For the text-containing cell, return its midpoint in [x, y] coordinate format. 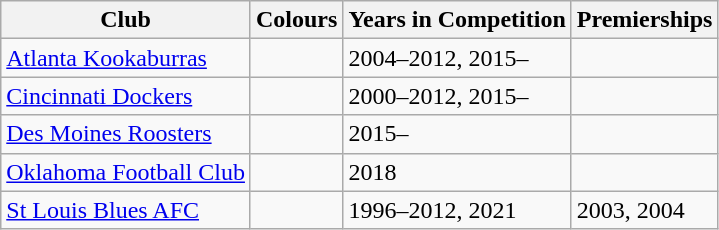
Atlanta Kookaburras [126, 58]
Cincinnati Dockers [126, 96]
Club [126, 20]
Oklahoma Football Club [126, 172]
Premierships [644, 20]
2004–2012, 2015– [457, 58]
1996–2012, 2021 [457, 210]
2000–2012, 2015– [457, 96]
Years in Competition [457, 20]
2018 [457, 172]
St Louis Blues AFC [126, 210]
Des Moines Roosters [126, 134]
Colours [296, 20]
2003, 2004 [644, 210]
2015– [457, 134]
